Return the [X, Y] coordinate for the center point of the cell that contains the specified text.  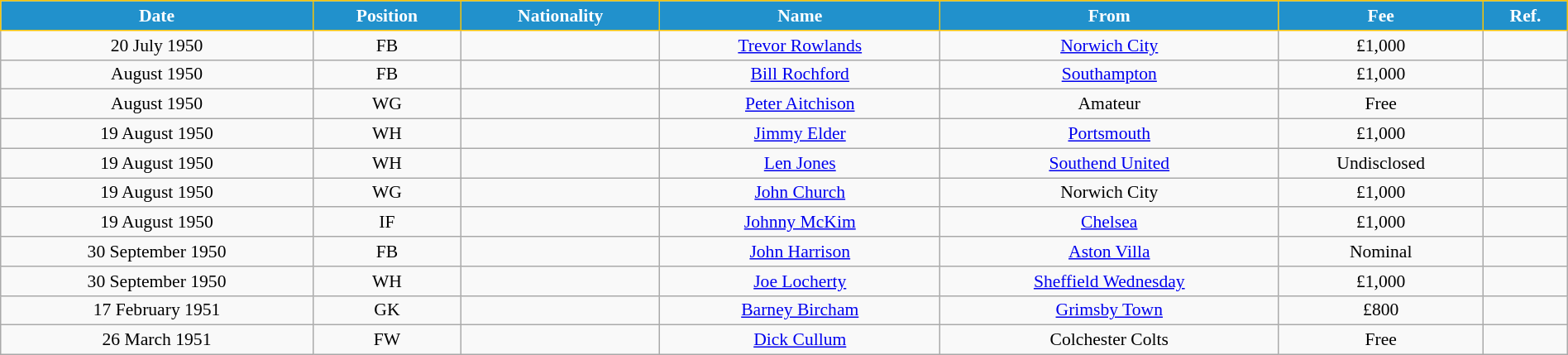
Johnny McKim [801, 223]
Joe Locherty [801, 281]
Southend United [1110, 163]
FW [387, 340]
Sheffield Wednesday [1110, 281]
Chelsea [1110, 223]
GK [387, 310]
Position [387, 16]
£800 [1381, 310]
Trevor Rowlands [801, 46]
17 February 1951 [157, 310]
John Church [801, 193]
Nominal [1381, 252]
Jimmy Elder [801, 134]
Ref. [1526, 16]
Colchester Colts [1110, 340]
Date [157, 16]
Barney Bircham [801, 310]
Nationality [561, 16]
Amateur [1110, 104]
Portsmouth [1110, 134]
Fee [1381, 16]
20 July 1950 [157, 46]
Dick Cullum [801, 340]
From [1110, 16]
IF [387, 223]
Peter Aitchison [801, 104]
Aston Villa [1110, 252]
Grimsby Town [1110, 310]
Bill Rochford [801, 74]
26 March 1951 [157, 340]
Southampton [1110, 74]
Name [801, 16]
Undisclosed [1381, 163]
Len Jones [801, 163]
John Harrison [801, 252]
